Search for the cell housing the specified text and yield its [x, y] center coordinate. 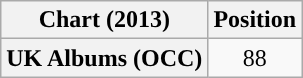
Position [255, 20]
88 [255, 58]
Chart (2013) [104, 20]
UK Albums (OCC) [104, 58]
